Search for the cell housing the specified text and yield its (x, y) center coordinate. 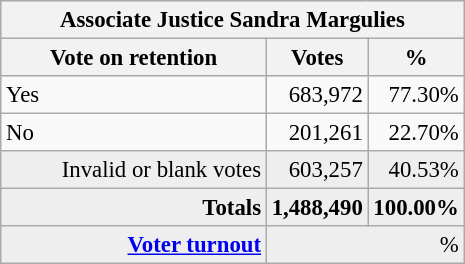
Associate Justice Sandra Margulies (232, 20)
22.70% (416, 133)
100.00% (416, 208)
No (134, 133)
Yes (134, 95)
Totals (134, 208)
1,488,490 (317, 208)
Votes (317, 58)
603,257 (317, 170)
77.30% (416, 95)
Invalid or blank votes (134, 170)
201,261 (317, 133)
Vote on retention (134, 58)
40.53% (416, 170)
Voter turnout (134, 245)
683,972 (317, 95)
